Return the (x, y) coordinate for the center point of the cell that contains the specified text.  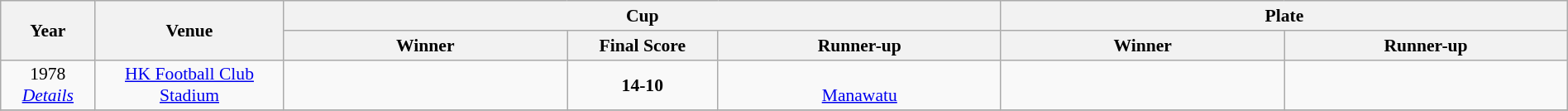
1978 Details (48, 84)
HK Football Club Stadium (189, 84)
Venue (189, 30)
14-10 (643, 84)
Final Score (643, 46)
Plate (1284, 16)
Year (48, 30)
Manawatu (859, 84)
Cup (642, 16)
